Locate the cell with the specified text and output its (X, Y) center coordinate. 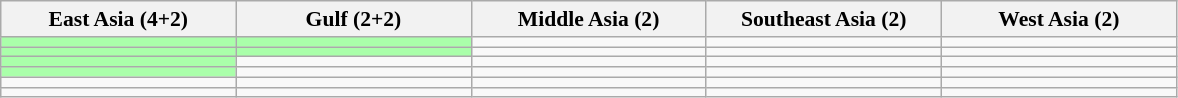
East Asia (4+2) (118, 19)
Southeast Asia (2) (824, 19)
West Asia (2) (1058, 19)
Middle Asia (2) (588, 19)
Gulf (2+2) (354, 19)
